Return the [x, y] coordinate for the center point of the cell that contains the specified text.  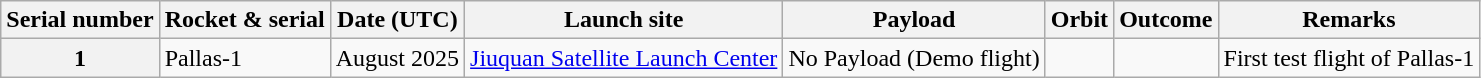
No Payload (Demo flight) [914, 58]
First test flight of Pallas-1 [1349, 58]
Outcome [1166, 20]
Rocket & serial [244, 20]
Date (UTC) [397, 20]
Orbit [1079, 20]
Payload [914, 20]
1 [80, 58]
Pallas-1 [244, 58]
Jiuquan Satellite Launch Center [624, 58]
Launch site [624, 20]
Serial number [80, 20]
Remarks [1349, 20]
August 2025 [397, 58]
